Search for the cell housing the specified text and yield its (X, Y) center coordinate. 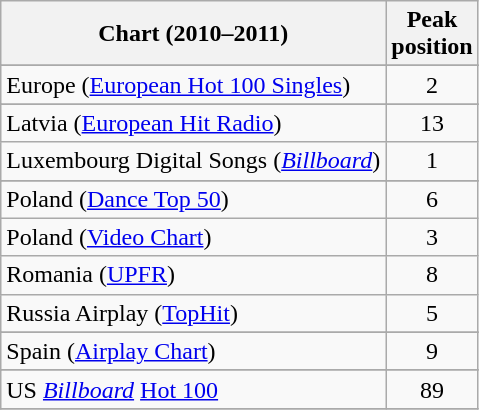
Luxembourg Digital Songs (Billboard) (194, 161)
5 (432, 313)
US Billboard Hot 100 (194, 389)
89 (432, 389)
Peakposition (432, 34)
9 (432, 351)
3 (432, 237)
Poland (Dance Top 50) (194, 199)
8 (432, 275)
Romania (UPFR) (194, 275)
Russia Airplay (TopHit) (194, 313)
2 (432, 85)
Europe (European Hot 100 Singles) (194, 85)
Spain (Airplay Chart) (194, 351)
Latvia (European Hit Radio) (194, 123)
Poland (Video Chart) (194, 237)
1 (432, 161)
13 (432, 123)
Chart (2010–2011) (194, 34)
6 (432, 199)
